Scan for the cell matching the given text and deliver its (X, Y) coordinate at center. 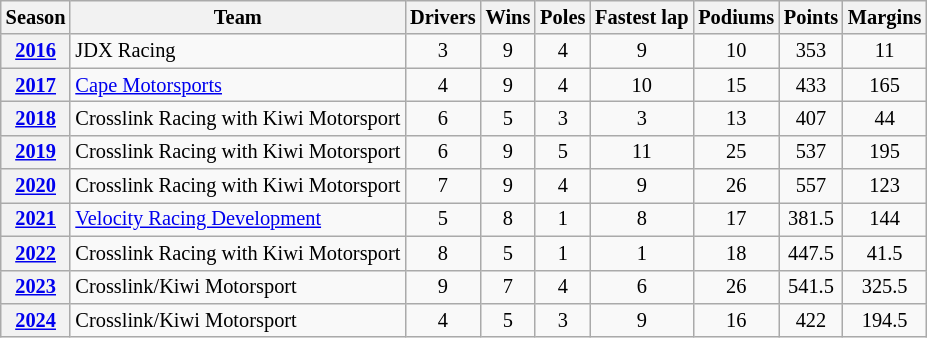
537 (811, 152)
2022 (36, 253)
541.5 (811, 287)
194.5 (884, 320)
Fastest lap (642, 17)
353 (811, 51)
2023 (36, 287)
144 (884, 219)
Velocity Racing Development (238, 219)
Drivers (442, 17)
18 (736, 253)
Season (36, 17)
381.5 (811, 219)
407 (811, 118)
557 (811, 186)
Wins (508, 17)
Team (238, 17)
2021 (36, 219)
JDX Racing (238, 51)
433 (811, 85)
325.5 (884, 287)
25 (736, 152)
Poles (562, 17)
44 (884, 118)
2020 (36, 186)
422 (811, 320)
2024 (36, 320)
123 (884, 186)
Cape Motorsports (238, 85)
2019 (36, 152)
195 (884, 152)
17 (736, 219)
Podiums (736, 17)
41.5 (884, 253)
2016 (36, 51)
Points (811, 17)
16 (736, 320)
447.5 (811, 253)
15 (736, 85)
165 (884, 85)
Margins (884, 17)
13 (736, 118)
2017 (36, 85)
2018 (36, 118)
